Output the [X, Y] coordinate of the center of the cell containing the given text.  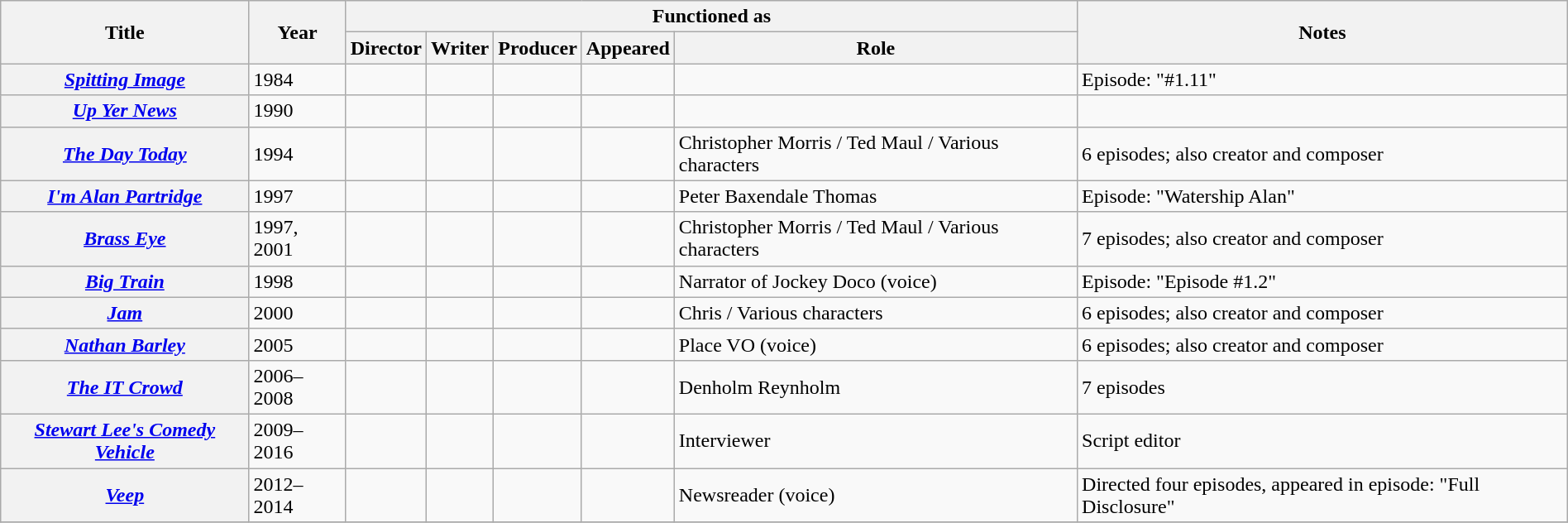
2000 [298, 313]
Up Yer News [125, 111]
Functioned as [711, 17]
Chris / Various characters [875, 313]
Spitting Image [125, 79]
2005 [298, 344]
The IT Crowd [125, 387]
1994 [298, 154]
1998 [298, 281]
Peter Baxendale Thomas [875, 196]
Role [875, 48]
2012–2014 [298, 495]
Notes [1323, 32]
2009–2016 [298, 440]
Big Train [125, 281]
Nathan Barley [125, 344]
Interviewer [875, 440]
Brass Eye [125, 238]
Writer [460, 48]
1984 [298, 79]
1997, 2001 [298, 238]
Episode: "Watership Alan" [1323, 196]
I'm Alan Partridge [125, 196]
7 episodes [1323, 387]
Jam [125, 313]
Directed four episodes, appeared in episode: "Full Disclosure" [1323, 495]
Denholm Reynholm [875, 387]
Producer [538, 48]
2006–2008 [298, 387]
Newsreader (voice) [875, 495]
Title [125, 32]
Year [298, 32]
1990 [298, 111]
Stewart Lee's Comedy Vehicle [125, 440]
Place VO (voice) [875, 344]
Script editor [1323, 440]
Veep [125, 495]
Episode: "#1.11" [1323, 79]
Episode: "Episode #1.2" [1323, 281]
1997 [298, 196]
Narrator of Jockey Doco (voice) [875, 281]
Appeared [628, 48]
The Day Today [125, 154]
7 episodes; also creator and composer [1323, 238]
Director [385, 48]
